Pinpoint the cell where the given text exists, returning its [X, Y] midpoint coordinate. 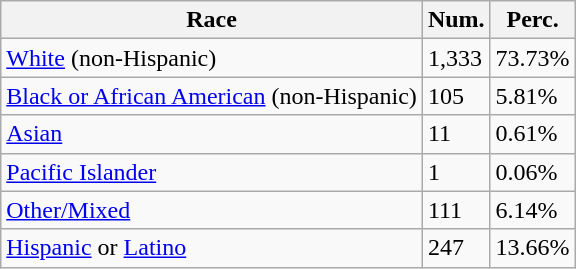
Other/Mixed [212, 210]
Race [212, 20]
1 [456, 172]
247 [456, 248]
73.73% [532, 58]
0.61% [532, 134]
6.14% [532, 210]
13.66% [532, 248]
1,333 [456, 58]
Pacific Islander [212, 172]
White (non-Hispanic) [212, 58]
Hispanic or Latino [212, 248]
0.06% [532, 172]
Perc. [532, 20]
5.81% [532, 96]
Asian [212, 134]
Black or African American (non-Hispanic) [212, 96]
111 [456, 210]
Num. [456, 20]
105 [456, 96]
11 [456, 134]
